For the text-containing cell, return its midpoint in [x, y] coordinate format. 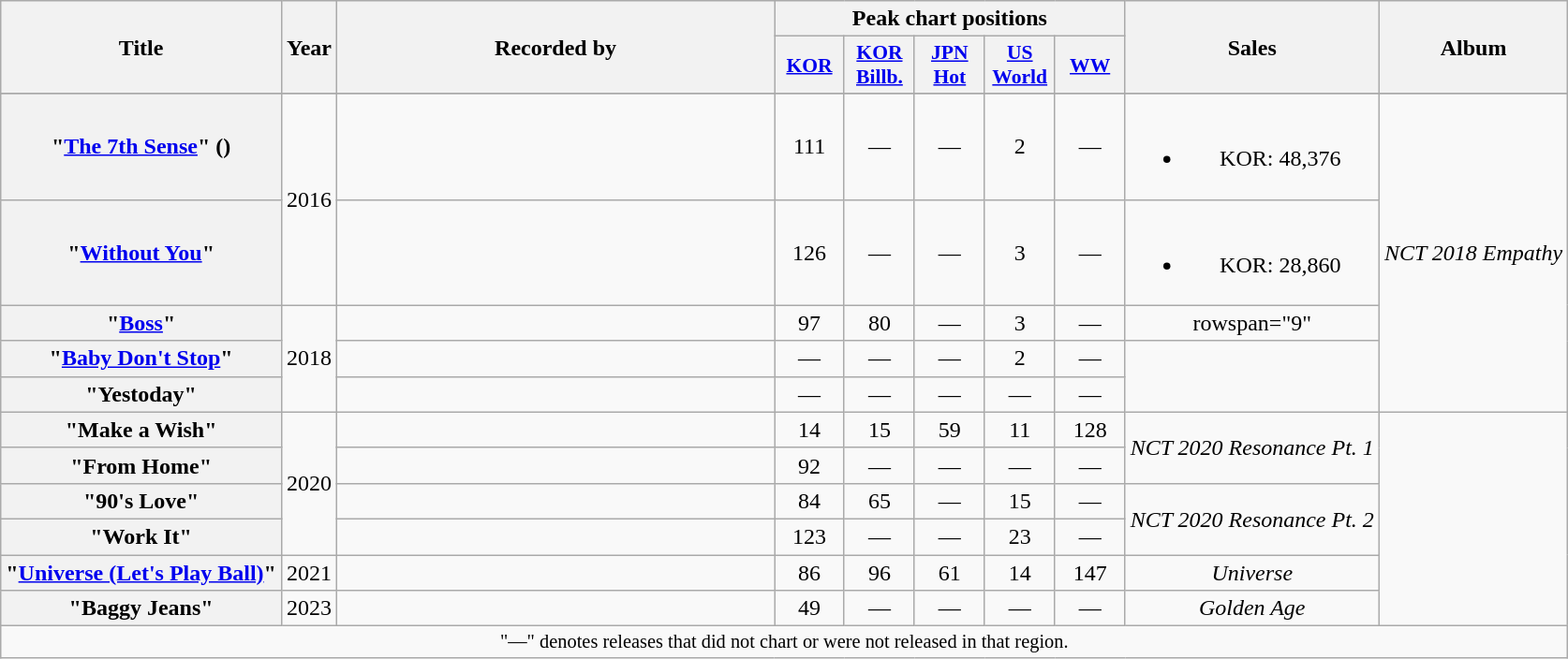
80 [879, 323]
NCT 2020 Resonance Pt. 2 [1251, 519]
128 [1090, 430]
84 [809, 501]
23 [1019, 536]
123 [809, 536]
61 [950, 572]
2016 [309, 199]
Album [1472, 47]
KORBillb. [879, 66]
JPNHot [950, 66]
"Yestoday" [141, 394]
2020 [309, 483]
KOR [809, 66]
111 [809, 146]
97 [809, 323]
59 [950, 430]
11 [1019, 430]
"Make a Wish" [141, 430]
"Boss" [141, 323]
rowspan="9" [1251, 323]
65 [879, 501]
WW [1090, 66]
"Baby Don't Stop" [141, 359]
"Without You" [141, 253]
2023 [309, 608]
"—" denotes releases that did not chart or were not released in that region. [785, 642]
"Baggy Jeans" [141, 608]
Peak chart positions [950, 19]
"Universe (Let's Play Ball)" [141, 572]
Golden Age [1251, 608]
49 [809, 608]
"Work It" [141, 536]
"90's Love" [141, 501]
Title [141, 47]
2021 [309, 572]
NCT 2018 Empathy [1472, 253]
147 [1090, 572]
USWorld [1019, 66]
2018 [309, 359]
"From Home" [141, 465]
Sales [1251, 47]
"The 7th Sense" () [141, 146]
NCT 2020 Resonance Pt. 1 [1251, 447]
KOR: 48,376 [1251, 146]
KOR: 28,860 [1251, 253]
86 [809, 572]
126 [809, 253]
92 [809, 465]
Recorded by [556, 47]
Year [309, 47]
96 [879, 572]
Universe [1251, 572]
